Pinpoint the cell where the given text exists, returning its (X, Y) midpoint coordinate. 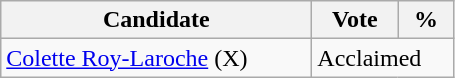
Acclaimed (383, 58)
Colette Roy-Laroche (X) (156, 58)
Candidate (156, 20)
Vote (355, 20)
% (426, 20)
